Identify which cell holds the provided text, then report its (X, Y) central coordinate. 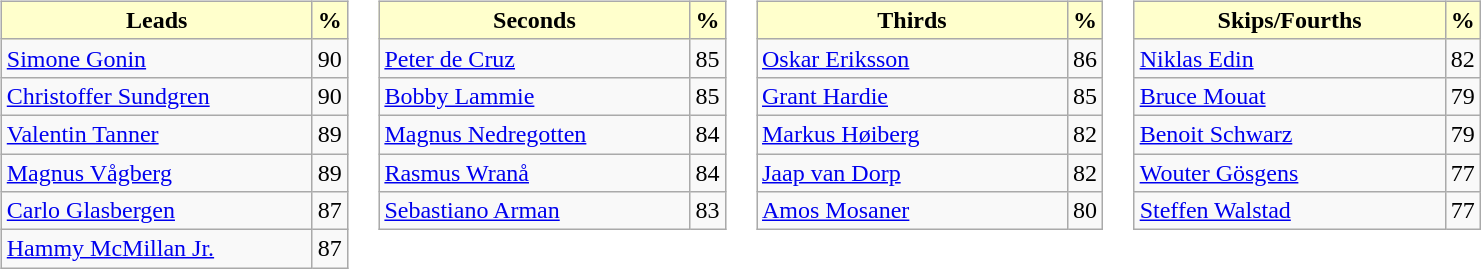
Thirds (912, 20)
Grant Hardie (912, 96)
Jaap van Dorp (912, 173)
Oskar Eriksson (912, 58)
Seconds (534, 20)
Sebastiano Arman (534, 211)
Markus Høiberg (912, 134)
83 (708, 211)
Skips/Fourths (1290, 20)
Amos Mosaner (912, 211)
Niklas Edin (1290, 58)
Magnus Nedregotten (534, 134)
Benoit Schwarz (1290, 134)
Bobby Lammie (534, 96)
Rasmus Wranå (534, 173)
Peter de Cruz (534, 58)
80 (1086, 211)
Magnus Vågberg (156, 173)
Simone Gonin (156, 58)
Wouter Gösgens (1290, 173)
Leads (156, 20)
Christoffer Sundgren (156, 96)
Steffen Walstad (1290, 211)
Hammy McMillan Jr. (156, 249)
Bruce Mouat (1290, 96)
Valentin Tanner (156, 134)
Carlo Glasbergen (156, 211)
86 (1086, 58)
